Extract the (X, Y) coordinate from the center of the cell holding the provided text.  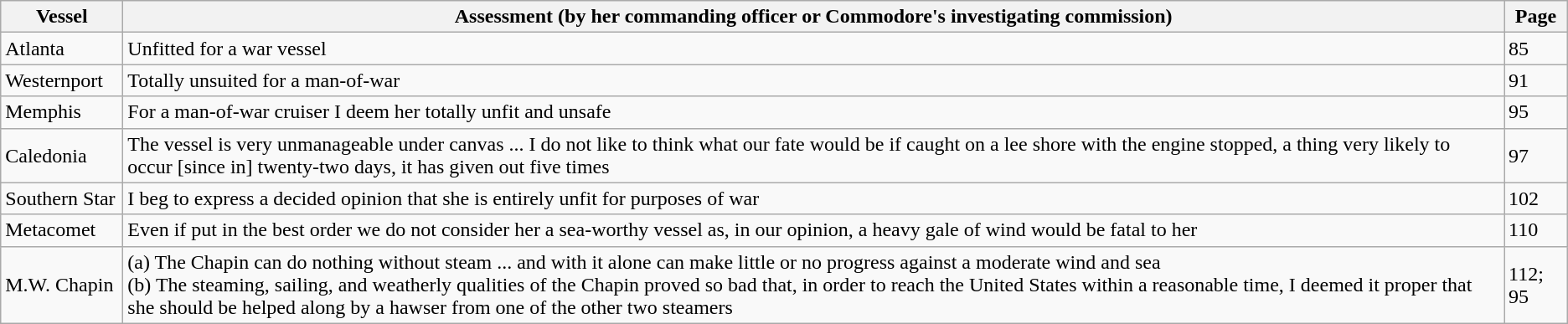
Assessment (by her commanding officer or Commodore's investigating commission) (814, 17)
Atlanta (62, 49)
97 (1536, 156)
Westernport (62, 80)
Even if put in the best order we do not consider her a sea-worthy vessel as, in our opinion, a heavy gale of wind would be fatal to her (814, 230)
102 (1536, 198)
Page (1536, 17)
85 (1536, 49)
Vessel (62, 17)
95 (1536, 112)
91 (1536, 80)
I beg to express a decided opinion that she is entirely unfit for purposes of war (814, 198)
M.W. Chapin (62, 285)
For a man-of-war cruiser I deem her totally unfit and unsafe (814, 112)
Metacomet (62, 230)
Caledonia (62, 156)
110 (1536, 230)
Unfitted for a war vessel (814, 49)
Totally unsuited for a man-of-war (814, 80)
112; 95 (1536, 285)
Southern Star (62, 198)
Memphis (62, 112)
